Output the (X, Y) coordinate of the center of the cell containing the given text.  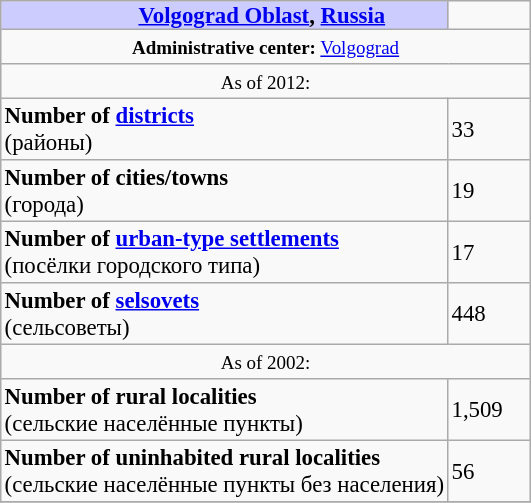
Number of cities/towns(города) (224, 191)
33 (489, 129)
Number of selsovets(сельсоветы) (224, 314)
As of 2012: (266, 81)
Volgograd Oblast, Russia (224, 15)
Number of districts(районы) (224, 129)
19 (489, 191)
56 (489, 471)
Number of uninhabited rural localities(сельские населённые пункты без населения) (224, 471)
1,509 (489, 410)
As of 2002: (266, 361)
Number of urban-type settlements(посёлки городского типа) (224, 252)
448 (489, 314)
Number of rural localities(сельские населённые пункты) (224, 410)
Administrative center: Volgograd (266, 46)
17 (489, 252)
